Detect which cell encompasses the target text, then output its [X, Y] center coordinate. 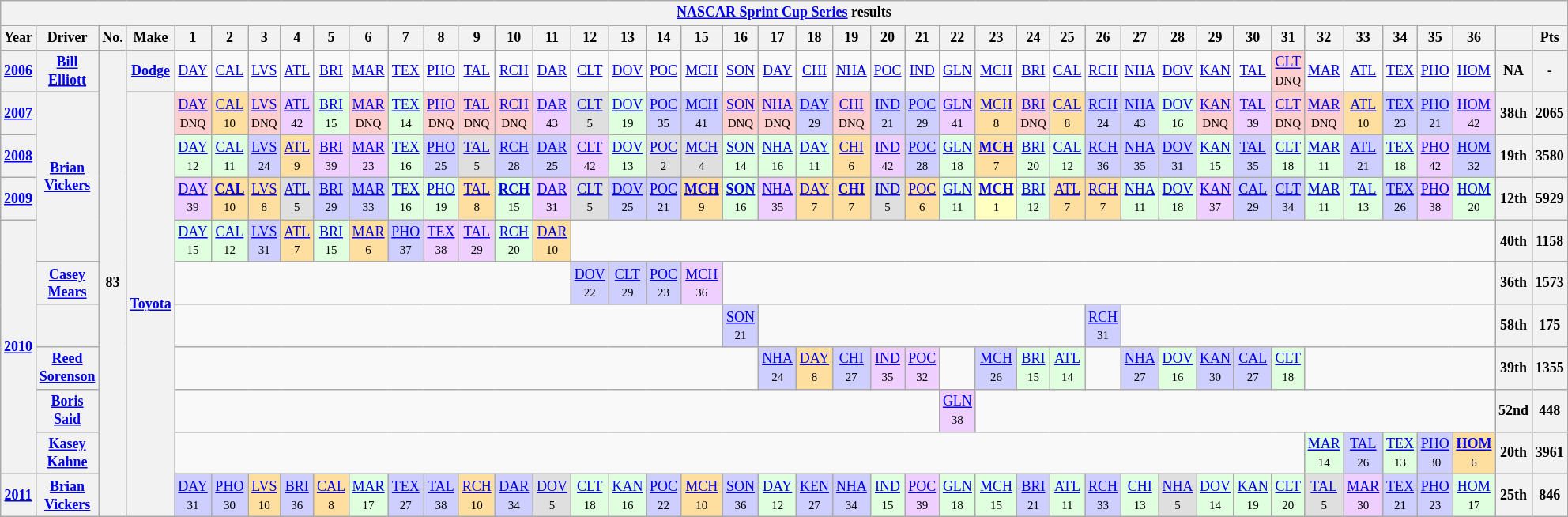
DOV5 [552, 496]
DAR43 [552, 114]
BRI29 [332, 198]
5 [332, 38]
17 [778, 38]
NHA5 [1178, 496]
34 [1400, 38]
CLT34 [1288, 198]
1158 [1549, 241]
846 [1549, 496]
TAL38 [441, 496]
POC35 [664, 114]
4 [297, 38]
DAR25 [552, 156]
BRI39 [332, 156]
18 [814, 38]
SON14 [741, 156]
NHA27 [1140, 368]
38th [1514, 114]
POC22 [664, 496]
9 [477, 38]
DAY31 [193, 496]
IND [922, 71]
Dodge [150, 71]
PHO19 [441, 198]
Reed Sorenson [66, 368]
SON16 [741, 198]
CHI27 [851, 368]
ATL14 [1067, 368]
14 [664, 38]
19th [1514, 156]
MCH10 [702, 496]
3580 [1549, 156]
Casey Mears [66, 283]
MCH8 [996, 114]
40th [1514, 241]
2065 [1549, 114]
DAR [552, 71]
HOM42 [1474, 114]
2 [229, 38]
MCH26 [996, 368]
CHI6 [851, 156]
NHADNQ [778, 114]
DAY39 [193, 198]
Toyota [150, 305]
KAN16 [628, 496]
TEX27 [406, 496]
11 [552, 38]
PHO42 [1435, 156]
23 [996, 38]
Kasey Kahne [66, 453]
CAL29 [1253, 198]
ATL10 [1363, 114]
1573 [1549, 283]
BRI21 [1034, 496]
POC2 [664, 156]
DAY11 [814, 156]
DAY8 [814, 368]
IND5 [888, 198]
BRIDNQ [1034, 114]
KAN15 [1216, 156]
NASCAR Sprint Cup Series results [784, 13]
NHA11 [1140, 198]
KANDNQ [1216, 114]
LVS31 [264, 241]
PHODNQ [441, 114]
RCH10 [477, 496]
TEX26 [1400, 198]
CLT [590, 71]
8 [441, 38]
MAR33 [368, 198]
2006 [19, 71]
2007 [19, 114]
GLN38 [958, 410]
36th [1514, 283]
- [1549, 71]
TEX13 [1400, 453]
RCH36 [1103, 156]
DAY15 [193, 241]
IND42 [888, 156]
POC21 [664, 198]
POC23 [664, 283]
ATL9 [297, 156]
ATL5 [297, 198]
MAR6 [368, 241]
PHO25 [441, 156]
13 [628, 38]
Year [19, 38]
MCH15 [996, 496]
15 [702, 38]
Boris Said [66, 410]
24 [1034, 38]
Driver [66, 38]
RCH33 [1103, 496]
TEX38 [441, 241]
DOV31 [1178, 156]
GLN41 [958, 114]
20 [888, 38]
RCHDNQ [514, 114]
MAR14 [1324, 453]
MCH1 [996, 198]
MCH4 [702, 156]
MCH36 [702, 283]
LVS8 [264, 198]
GLN [958, 71]
1355 [1549, 368]
16 [741, 38]
ATL21 [1363, 156]
LVS10 [264, 496]
52nd [1514, 410]
KAN30 [1216, 368]
CAL11 [229, 156]
39th [1514, 368]
3 [264, 38]
BRI12 [1034, 198]
LVS [264, 71]
2008 [19, 156]
Pts [1549, 38]
HOM17 [1474, 496]
CLT20 [1288, 496]
MAR30 [1363, 496]
CHI [814, 71]
NA [1514, 71]
Bill Elliott [66, 71]
TAL8 [477, 198]
HOM [1474, 71]
BRI20 [1034, 156]
Make [150, 38]
MCH41 [702, 114]
RCH24 [1103, 114]
28 [1178, 38]
POC39 [922, 496]
DAY7 [814, 198]
TALDNQ [477, 114]
RCH7 [1103, 198]
CAL27 [1253, 368]
HOM32 [1474, 156]
DAR34 [514, 496]
3961 [1549, 453]
CLT29 [628, 283]
MAR23 [368, 156]
NHA24 [778, 368]
TEX14 [406, 114]
25 [1067, 38]
32 [1324, 38]
SON21 [741, 326]
21 [922, 38]
25th [1514, 496]
IND21 [888, 114]
RCH20 [514, 241]
30 [1253, 38]
12th [1514, 198]
PHO37 [406, 241]
7 [406, 38]
RCH15 [514, 198]
KAN37 [1216, 198]
TEX21 [1400, 496]
DOV13 [628, 156]
RCH28 [514, 156]
MAR17 [368, 496]
19 [851, 38]
TAL26 [1363, 453]
KEN27 [814, 496]
TAL39 [1253, 114]
HOM20 [1474, 198]
POC32 [922, 368]
KAN19 [1253, 496]
DOV18 [1178, 198]
5929 [1549, 198]
31 [1288, 38]
448 [1549, 410]
1 [193, 38]
CLT42 [590, 156]
175 [1549, 326]
ATL11 [1067, 496]
29 [1216, 38]
No. [112, 38]
DOV25 [628, 198]
10 [514, 38]
2010 [19, 347]
22 [958, 38]
POC29 [922, 114]
DAYDNQ [193, 114]
CHI13 [1140, 496]
POC6 [922, 198]
83 [112, 283]
NHA34 [851, 496]
TEX18 [1400, 156]
26 [1103, 38]
35 [1435, 38]
LVS24 [264, 156]
27 [1140, 38]
ATL42 [297, 114]
DOV14 [1216, 496]
PHO21 [1435, 114]
PHO38 [1435, 198]
GLN11 [958, 198]
33 [1363, 38]
TAL35 [1253, 156]
TAL13 [1363, 198]
IND15 [888, 496]
2011 [19, 496]
HOM6 [1474, 453]
RCH31 [1103, 326]
58th [1514, 326]
2009 [19, 198]
SONDNQ [741, 114]
BRI36 [297, 496]
LVSDNQ [264, 114]
CHIDNQ [851, 114]
NHA43 [1140, 114]
DAR31 [552, 198]
SON [741, 71]
20th [1514, 453]
MCH9 [702, 198]
POC28 [922, 156]
SON36 [741, 496]
CHI7 [851, 198]
DAR10 [552, 241]
NHA16 [778, 156]
KAN [1216, 71]
DOV19 [628, 114]
6 [368, 38]
TAL29 [477, 241]
TEX23 [1400, 114]
DOV22 [590, 283]
PHO23 [1435, 496]
12 [590, 38]
DAY29 [814, 114]
IND35 [888, 368]
36 [1474, 38]
MCH7 [996, 156]
